For the text-containing cell, return its midpoint in [X, Y] coordinate format. 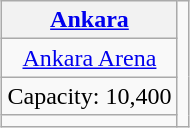
Capacity: 10,400 [90, 96]
Ankara [90, 20]
Ankara Arena [90, 58]
